Return (X, Y) of the center of cell containing provided text 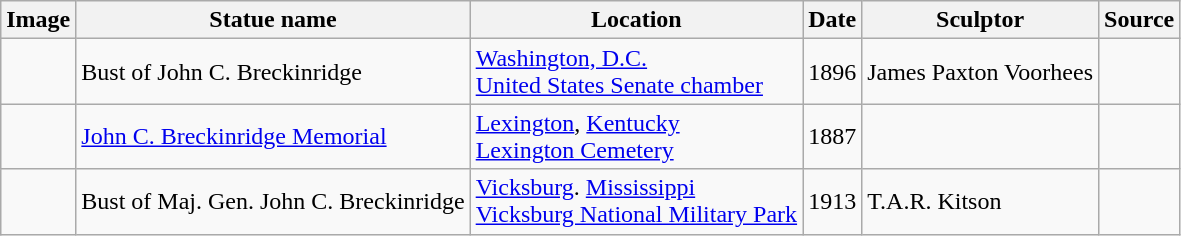
1896 (832, 72)
Statue name (273, 20)
Washington, D.C.United States Senate chamber (636, 72)
Bust of Maj. Gen. John C. Breckinridge (273, 202)
1913 (832, 202)
Date (832, 20)
T.A.R. Kitson (980, 202)
Vicksburg. MississippiVicksburg National Military Park (636, 202)
Sculptor (980, 20)
Location (636, 20)
John C. Breckinridge Memorial (273, 136)
1887 (832, 136)
James Paxton Voorhees (980, 72)
Image (38, 20)
Bust of John C. Breckinridge (273, 72)
Lexington, KentuckyLexington Cemetery (636, 136)
Source (1140, 20)
